Determine the (X, Y) coordinate at the center of the cell enclosing the given text.  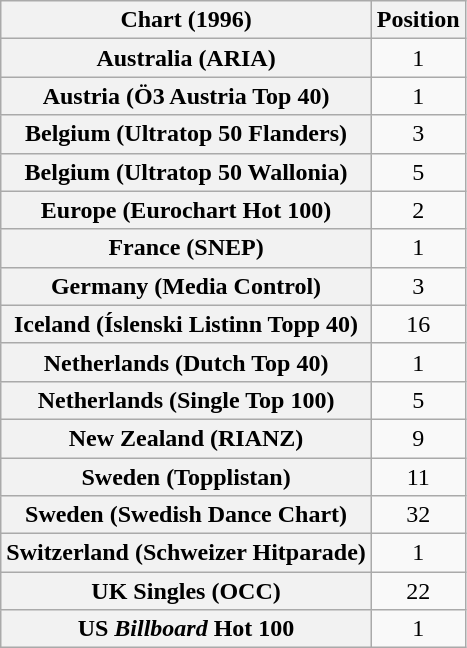
Sweden (Topplistan) (186, 477)
Chart (1996) (186, 20)
32 (418, 515)
Belgium (Ultratop 50 Flanders) (186, 134)
Austria (Ö3 Austria Top 40) (186, 96)
22 (418, 591)
UK Singles (OCC) (186, 591)
Netherlands (Dutch Top 40) (186, 362)
US Billboard Hot 100 (186, 629)
9 (418, 438)
11 (418, 477)
Europe (Eurochart Hot 100) (186, 210)
Iceland (Íslenski Listinn Topp 40) (186, 324)
2 (418, 210)
16 (418, 324)
Sweden (Swedish Dance Chart) (186, 515)
Position (418, 20)
Belgium (Ultratop 50 Wallonia) (186, 172)
Germany (Media Control) (186, 286)
Australia (ARIA) (186, 58)
France (SNEP) (186, 248)
Switzerland (Schweizer Hitparade) (186, 553)
New Zealand (RIANZ) (186, 438)
Netherlands (Single Top 100) (186, 400)
